Extract the (X, Y) coordinate from the center of the cell holding the provided text.  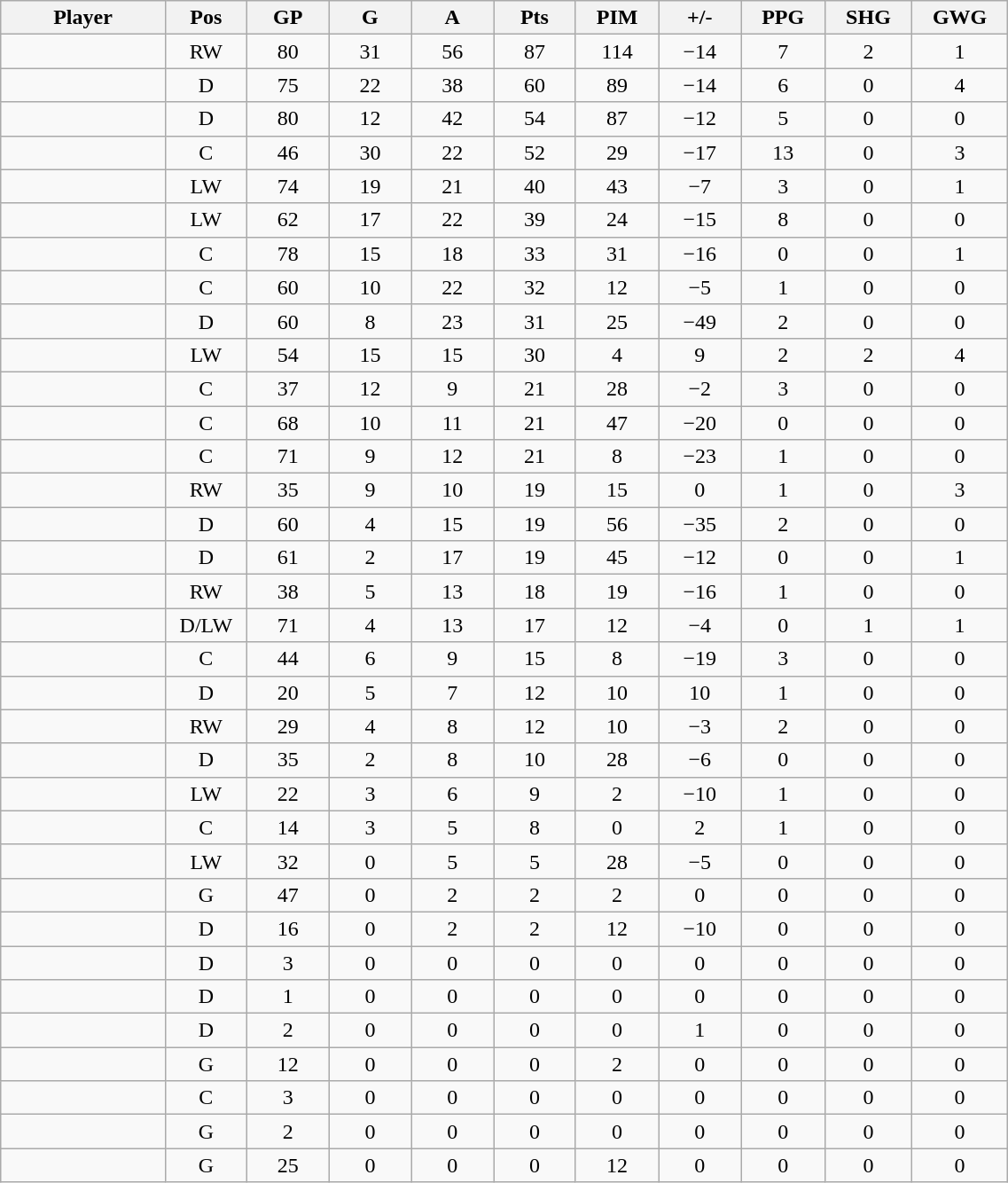
−23 (700, 457)
SHG (869, 18)
−15 (700, 220)
61 (287, 558)
114 (617, 51)
89 (617, 85)
−6 (700, 760)
46 (287, 153)
43 (617, 186)
−35 (700, 524)
Pts (535, 18)
−20 (700, 423)
A (452, 18)
−7 (700, 186)
78 (287, 254)
11 (452, 423)
24 (617, 220)
45 (617, 558)
−49 (700, 321)
20 (287, 693)
Pos (206, 18)
23 (452, 321)
37 (287, 388)
14 (287, 827)
−4 (700, 625)
−2 (700, 388)
39 (535, 220)
68 (287, 423)
44 (287, 659)
42 (452, 119)
75 (287, 85)
Player (83, 18)
40 (535, 186)
33 (535, 254)
74 (287, 186)
−3 (700, 726)
−19 (700, 659)
GWG (959, 18)
+/- (700, 18)
16 (287, 928)
52 (535, 153)
PPG (784, 18)
PIM (617, 18)
GP (287, 18)
D/LW (206, 625)
−17 (700, 153)
62 (287, 220)
